Extract the (X, Y) coordinate from the center of the cell holding the provided text.  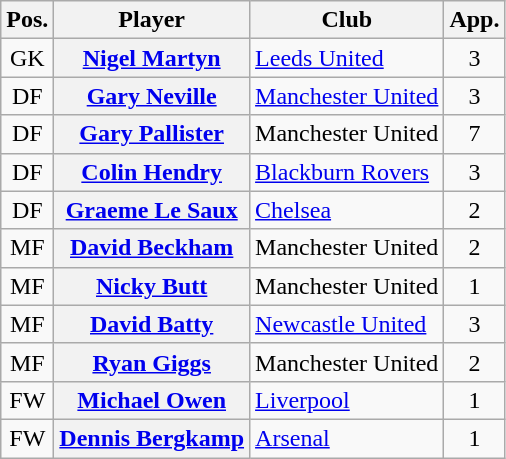
Gary Neville (152, 96)
Nicky Butt (152, 286)
Arsenal (347, 438)
7 (474, 134)
GK (28, 58)
Nigel Martyn (152, 58)
App. (474, 20)
Blackburn Rovers (347, 172)
Graeme Le Saux (152, 210)
Club (347, 20)
David Batty (152, 324)
Michael Owen (152, 400)
Pos. (28, 20)
Ryan Giggs (152, 362)
Gary Pallister (152, 134)
Colin Hendry (152, 172)
Player (152, 20)
Leeds United (347, 58)
Dennis Bergkamp (152, 438)
Chelsea (347, 210)
David Beckham (152, 248)
Liverpool (347, 400)
Newcastle United (347, 324)
